Determine the (X, Y) coordinate at the center of the cell enclosing the given text.  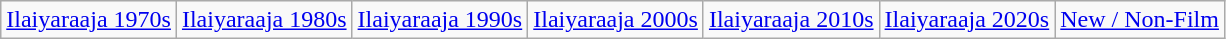
Ilaiyaraaja 2020s (967, 20)
New / Non-Film (1140, 20)
Ilaiyaraaja 2000s (616, 20)
Ilaiyaraaja 1990s (440, 20)
Ilaiyaraaja 2010s (791, 20)
Ilaiyaraaja 1970s (89, 20)
Ilaiyaraaja 1980s (264, 20)
